Provide the [X, Y] coordinate of the cell's center where the given text is located.  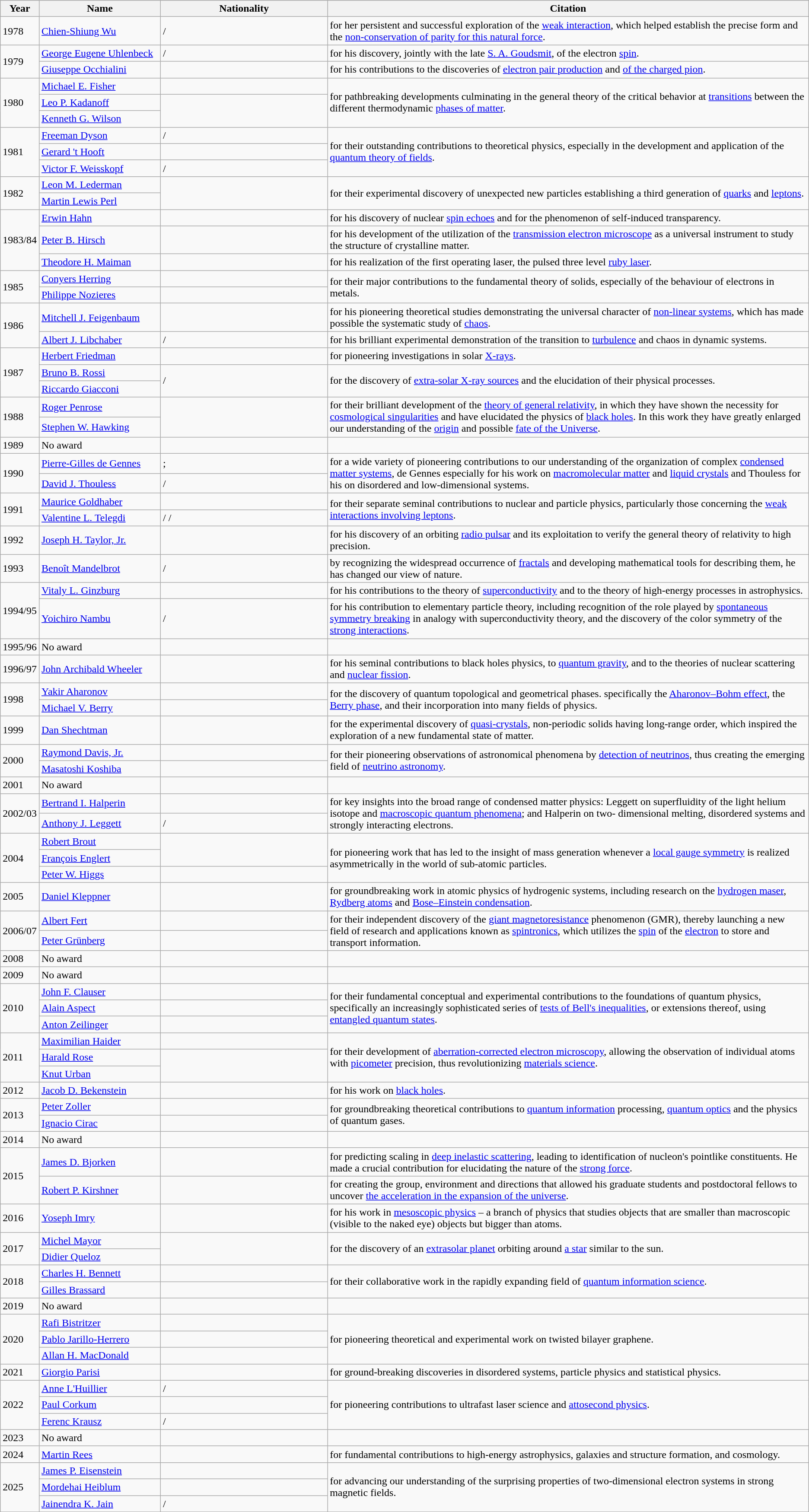
Albert J. Libchaber [99, 340]
Freeman Dyson [99, 135]
Erwin Hahn [99, 217]
Allan H. MacDonald [99, 1356]
2001 [20, 785]
Gilles Brassard [99, 1290]
for fundamental contributions to high-energy astrophysics, galaxies and structure formation, and cosmology. [568, 1454]
1993 [20, 568]
Michael V. Berry [99, 708]
for his brilliant experimental demonstration of the transition to turbulence and chaos in dynamic systems. [568, 340]
Victor F. Weisskopf [99, 168]
David J. Thouless [99, 483]
1990 [20, 473]
for their experimental discovery of unexpected new particles establishing a third generation of quarks and leptons. [568, 193]
1999 [20, 730]
2011 [20, 1057]
2004 [20, 858]
1995/96 [20, 647]
Giorgio Parisi [99, 1372]
Jacob D. Bekenstein [99, 1090]
2020 [20, 1339]
2005 [20, 896]
Leon M. Lederman [99, 185]
Jainendra K. Jain [99, 1503]
2013 [20, 1115]
Anthony J. Leggett [99, 823]
Robert Brout [99, 841]
Robert P. Kirshner [99, 1190]
for the discovery of extra-solar X-ray sources and the elucidation of their physical processes. [568, 381]
for their pioneering observations of astronomical phenomena by detection of neutrinos, thus creating the emerging field of neutrino astronomy. [568, 761]
Yoseph Imry [99, 1218]
Yakir Aharonov [99, 691]
for their major contributions to the fundamental theory of solids, especially of the behaviour of electrons in metals. [568, 287]
Michel Mayor [99, 1241]
1987 [20, 372]
for his discovery of nuclear spin echoes and for the phenomenon of self-induced transparency. [568, 217]
for his contributions to the theory of superconductivity and to the theory of high-energy processes in astrophysics. [568, 591]
Paul Corkum [99, 1405]
Mordehai Heiblum [99, 1487]
Conyers Herring [99, 279]
for ground-breaking discoveries in disordered systems, particle physics and statistical physics. [568, 1372]
George Eugene Uhlenbeck [99, 53]
Anton Zeilinger [99, 1025]
for their outstanding contributions to theoretical physics, especially in the development and application of the quantum theory of fields. [568, 152]
Vitaly L. Ginzburg [99, 591]
Bruno B. Rossi [99, 372]
2014 [20, 1140]
Kenneth G. Wilson [99, 119]
Joseph H. Taylor, Jr. [99, 540]
Harald Rose [99, 1057]
2021 [20, 1372]
1981 [20, 152]
Theodore H. Maiman [99, 262]
Dan Shechtman [99, 730]
Yoichiro Nambu [99, 619]
Riccardo Giacconi [99, 389]
Pierre-Gilles de Gennes [99, 463]
for his contributions to the discoveries of electron pair production and of the charged pion. [568, 70]
Name [99, 9]
2010 [20, 1008]
; [244, 463]
2018 [20, 1282]
Martin Lewis Perl [99, 201]
Peter B. Hirsch [99, 240]
2012 [20, 1090]
2016 [20, 1218]
1994/95 [20, 611]
1992 [20, 540]
Maximilian Haider [99, 1041]
1983/84 [20, 239]
François Englert [99, 858]
1980 [20, 102]
Philippe Nozieres [99, 295]
Charles H. Bennett [99, 1273]
Rafi Bistritzer [99, 1323]
/ / [244, 518]
Herbert Friedman [99, 356]
Leo P. Kadanoff [99, 102]
for pioneering contributions to ultrafast laser science and attosecond physics. [568, 1405]
1988 [20, 417]
Stephen W. Hawking [99, 427]
John F. Clauser [99, 992]
Peter W. Higgs [99, 874]
1978 [20, 31]
1991 [20, 509]
2017 [20, 1249]
Knut Urban [99, 1074]
James P. Eisenstein [99, 1471]
Giuseppe Occhialini [99, 70]
2025 [20, 1487]
John Archibald Wheeler [99, 669]
Pablo Jarillo-Herrero [99, 1339]
Martin Rees [99, 1454]
2015 [20, 1176]
2002/03 [20, 813]
1996/97 [20, 669]
James D. Bjorken [99, 1162]
Peter Zoller [99, 1107]
Benoît Mandelbrot [99, 568]
Michael E. Fisher [99, 86]
Year [20, 9]
Albert Fert [99, 921]
1985 [20, 287]
for pioneering investigations in solar X-rays. [568, 356]
Ferenc Krausz [99, 1421]
Didier Queloz [99, 1257]
1998 [20, 700]
Daniel Kleppner [99, 896]
2024 [20, 1454]
Mitchell J. Feigenbaum [99, 317]
Gerard 't Hooft [99, 152]
2022 [20, 1405]
Masatoshi Koshiba [99, 769]
for his discovery, jointly with the late S. A. Goudsmit, of the electron spin. [568, 53]
Valentine L. Telegdi [99, 518]
Citation [568, 9]
for advancing our understanding of the surprising properties of two-dimensional electron systems in strong magnetic fields. [568, 1487]
for groundbreaking theoretical contributions to quantum information processing, quantum optics and the physics of quantum gases. [568, 1115]
for his seminal contributions to black holes physics, to quantum gravity, and to the theories of nuclear scattering and nuclear fission. [568, 669]
Roger Penrose [99, 407]
Maurice Goldhaber [99, 501]
for their separate seminal contributions to nuclear and particle physics, particularly those concerning the weak interactions involving leptons. [568, 509]
2009 [20, 975]
by recognizing the widespread occurrence of fractals and developing mathematical tools for describing them, he has changed our view of nature. [568, 568]
Alain Aspect [99, 1008]
2006/07 [20, 931]
2008 [20, 959]
Anne L'Huillier [99, 1388]
2023 [20, 1438]
Bertrand I. Halperin [99, 803]
Chien-Shiung Wu [99, 31]
Raymond Davis, Jr. [99, 752]
1979 [20, 61]
for pioneering theoretical and experimental work on twisted bilayer graphene. [568, 1339]
2000 [20, 761]
for the discovery of an extrasolar planet orbiting around a star similar to the sun. [568, 1249]
Ignacio Cirac [99, 1123]
1989 [20, 445]
for his realization of the first operating laser, the pulsed three level ruby laser. [568, 262]
for their collaborative work in the rapidly expanding field of quantum information science. [568, 1282]
1986 [20, 326]
for his discovery of an orbiting radio pulsar and its exploitation to verify the general theory of relativity to high precision. [568, 540]
Nationality [244, 9]
for his work on black holes. [568, 1090]
1982 [20, 193]
2019 [20, 1306]
Peter Grünberg [99, 941]
